Search for the cell housing the specified text and yield its [x, y] center coordinate. 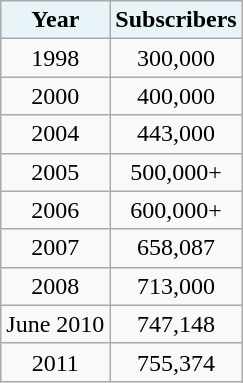
600,000+ [176, 210]
2006 [56, 210]
658,087 [176, 248]
2004 [56, 134]
2005 [56, 172]
443,000 [176, 134]
June 2010 [56, 324]
755,374 [176, 362]
713,000 [176, 286]
Year [56, 20]
2011 [56, 362]
2000 [56, 96]
2007 [56, 248]
1998 [56, 58]
747,148 [176, 324]
Subscribers [176, 20]
300,000 [176, 58]
500,000+ [176, 172]
2008 [56, 286]
400,000 [176, 96]
